Identify which cell holds the provided text, then report its (X, Y) central coordinate. 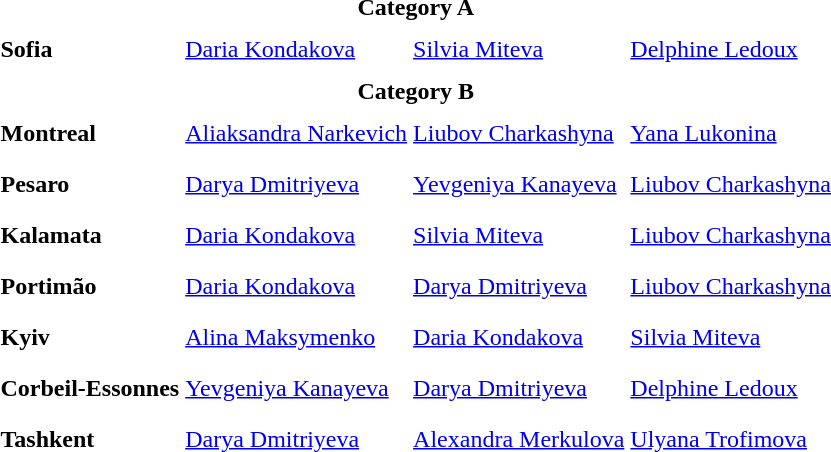
Alina Maksymenko (296, 337)
Liubov Charkashyna (519, 133)
Aliaksandra Narkevich (296, 133)
